Search for the cell housing the specified text and yield its [X, Y] center coordinate. 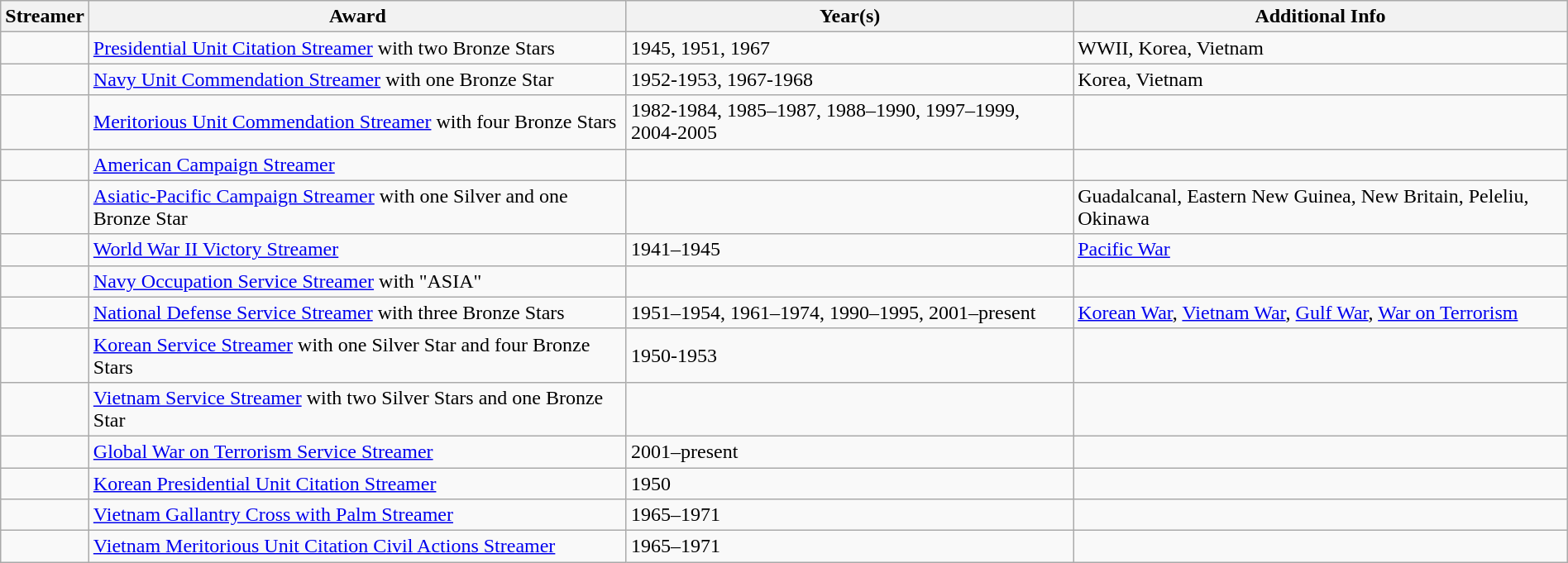
1982-1984, 1985–1987, 1988–1990, 1997–1999, 2004-2005 [849, 122]
1945, 1951, 1967 [849, 48]
American Campaign Streamer [357, 165]
Meritorious Unit Commendation Streamer with four Bronze Stars [357, 122]
1951–1954, 1961–1974, 1990–1995, 2001–present [849, 313]
Navy Unit Commendation Streamer with one Bronze Star [357, 79]
2001–present [849, 451]
Korea, Vietnam [1321, 79]
Navy Occupation Service Streamer with "ASIA" [357, 281]
Vietnam Service Streamer with two Silver Stars and one Bronze Star [357, 408]
WWII, Korea, Vietnam [1321, 48]
1941–1945 [849, 250]
Asiatic-Pacific Campaign Streamer with one Silver and one Bronze Star [357, 207]
Streamer [45, 17]
World War II Victory Streamer [357, 250]
Guadalcanal, Eastern New Guinea, New Britain, Peleliu, Okinawa [1321, 207]
Korean Service Streamer with one Silver Star and four Bronze Stars [357, 355]
Korean Presidential Unit Citation Streamer [357, 484]
Vietnam Gallantry Cross with Palm Streamer [357, 515]
Award [357, 17]
Korean War, Vietnam War, Gulf War, War on Terrorism [1321, 313]
1950 [849, 484]
Vietnam Meritorious Unit Citation Civil Actions Streamer [357, 546]
Year(s) [849, 17]
Global War on Terrorism Service Streamer [357, 451]
National Defense Service Streamer with three Bronze Stars [357, 313]
Presidential Unit Citation Streamer with two Bronze Stars [357, 48]
Additional Info [1321, 17]
Pacific War [1321, 250]
1952-1953, 1967-1968 [849, 79]
1950-1953 [849, 355]
